Find where the given text appears and provide that cell's center as (x, y) coordinate. 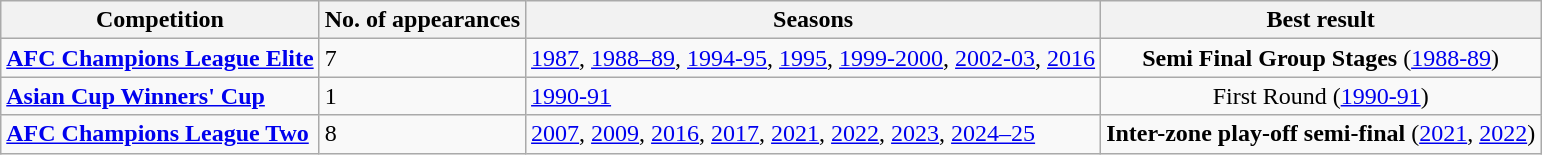
2007, 2009, 2016, 2017, 2021, 2022, 2023, 2024–25 (814, 134)
Semi Final Group Stages (1988-89) (1321, 58)
AFC Champions League Two (160, 134)
Seasons (814, 20)
7 (422, 58)
Asian Cup Winners' Cup (160, 96)
No. of appearances (422, 20)
1987, 1988–89, 1994-95, 1995, 1999-2000, 2002-03, 2016 (814, 58)
1 (422, 96)
Inter-zone play-off semi-final (2021, 2022) (1321, 134)
First Round (1990-91) (1321, 96)
AFC Champions League Elite (160, 58)
1990-91 (814, 96)
Competition (160, 20)
Best result (1321, 20)
8 (422, 134)
